From the cell containing the given text, extract its center point as (X, Y) coordinate. 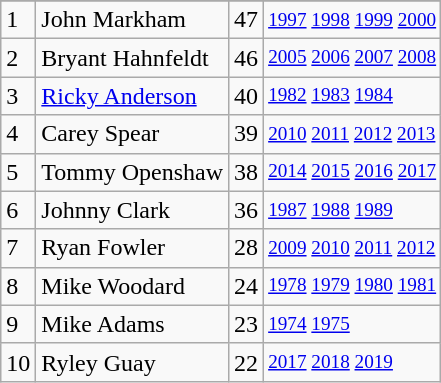
2005 2006 2007 2008 (352, 58)
24 (246, 286)
38 (246, 172)
2017 2018 2019 (352, 362)
1978 1979 1980 1981 (352, 286)
22 (246, 362)
Tommy Openshaw (132, 172)
8 (18, 286)
23 (246, 324)
2009 2010 2011 2012 (352, 248)
Bryant Hahnfeldt (132, 58)
Ryley Guay (132, 362)
2010 2011 2012 2013 (352, 134)
1997 1998 1999 2000 (352, 20)
Johnny Clark (132, 210)
2 (18, 58)
47 (246, 20)
Mike Woodard (132, 286)
7 (18, 248)
10 (18, 362)
40 (246, 96)
Carey Spear (132, 134)
Mike Adams (132, 324)
6 (18, 210)
36 (246, 210)
1987 1988 1989 (352, 210)
Ryan Fowler (132, 248)
4 (18, 134)
2014 2015 2016 2017 (352, 172)
Ricky Anderson (132, 96)
28 (246, 248)
3 (18, 96)
9 (18, 324)
1974 1975 (352, 324)
39 (246, 134)
46 (246, 58)
5 (18, 172)
1982 1983 1984 (352, 96)
1 (18, 20)
John Markham (132, 20)
